Detect which cell encompasses the target text, then output its [X, Y] center coordinate. 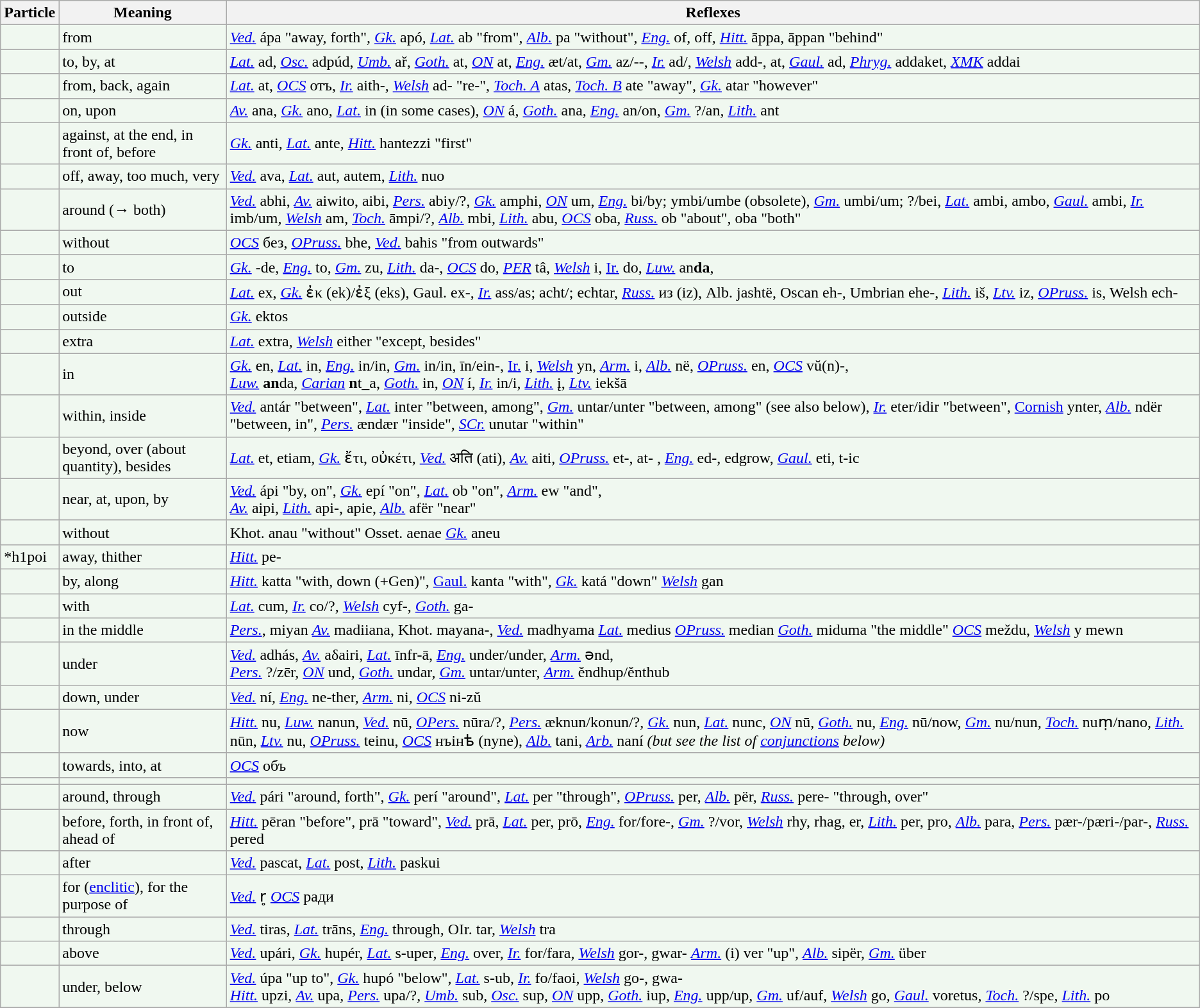
towards, into, at [142, 765]
OCS объ [713, 765]
Lat. at, OCS отъ, Ir. aith-, Welsh ad- "re-", Toch. A atas, Toch. B ate "away", Gk. atar "however" [713, 86]
Reflexes [713, 13]
near, at, upon, by [142, 499]
around, through [142, 796]
outside [142, 317]
above [142, 953]
Khot. anau "without" Osset. aenae Gk. aneu [713, 532]
from, back, again [142, 86]
Ved. ápi "by, on", Gk. epí "on", Lat. ob "on", Arm. ew "and",Av. aipi, Lith. api-, apie, Alb. afër "near" [713, 499]
under, below [142, 986]
Ved. pascat, Lat. post, Lith. paskui [713, 863]
Ved. pári "around, forth", Gk. perí "around", Lat. per "through", OPruss. per, Alb. për, Russ. pere- "through, over" [713, 796]
Av. ana, Gk. ano, Lat. in (in some cases), ON á, Goth. ana, Eng. an/on, Gm. ?/an, Lith. ant [713, 110]
around (→ both) [142, 209]
out [142, 292]
Lat. ad, Osc. adpúd, Umb. ař, Goth. at, ON at, Eng. æt/at, Gm. az/--, Ir. ad/, Welsh add-, at, Gaul. ad, Phryg. addaket, XMK addai [713, 62]
Ved. ava, Lat. aut, autem, Lith. nuo [713, 176]
beyond, over (about quantity), besides [142, 458]
Gk. anti, Lat. ante, Hitt. hantezzi "first" [713, 144]
away, thither [142, 557]
by, along [142, 581]
OCS без, OPruss. bhe, Ved. bahis "from outwards" [713, 242]
Lat. et, etiam, Gk. ἔτι, οὐκέτι, Ved. अति (ati), Av. aiti, OPruss. et-, at- , Eng. ed-, edgrow, Gaul. eti, t-ic [713, 458]
Ved. tiras, Lat. trāns, Eng. through, OIr. tar, Welsh tra [713, 929]
on, upon [142, 110]
in the middle [142, 630]
to, by, at [142, 62]
within, inside [142, 416]
Ved. adhás, Av. aδairi, Lat. īnfr-ā, Eng. under/under, Arm. ənd,Pers. ?/zēr, ON und, Goth. undar, Gm. untar/unter, Arm. ĕndhup/ĕnthub [713, 664]
Pers., miyan Av. madiiana, Khot. mayana-, Ved. madhyama Lat. medius OPruss. median Goth. miduma "the middle" OCS meždu, Welsh y mewn [713, 630]
now [142, 731]
down, under [142, 697]
with [142, 606]
Ved. upári, Gk. hupér, Lat. s-uper, Eng. over, Ir. for/fara, Welsh gor-, gwar- Arm. (i) ver "up", Alb. sipër, Gm. über [713, 953]
Ved. ní, Eng. ne-ther, Arm. ni, OCS ni-zŭ [713, 697]
Gk. ektos [713, 317]
before, forth, in front of, ahead of [142, 830]
in [142, 374]
for (enclitic), for the purpose of [142, 896]
Particle [29, 13]
off, away, too much, very [142, 176]
Hitt. katta "with, down (+Gen)", Gaul. kanta "with", Gk. katá "down" Welsh gan [713, 581]
to [142, 267]
against, at the end, in front of, before [142, 144]
through [142, 929]
Lat. extra, Welsh either "except, besides" [713, 341]
from [142, 37]
extra [142, 341]
*h1poi [29, 557]
under [142, 664]
Hitt. pe- [713, 557]
after [142, 863]
Meaning [142, 13]
Ved. r̥ OCS ради [713, 896]
Gk. -de, Eng. to, Gm. zu, Lith. da-, OCS do, PER tâ, Welsh i, Ir. do, Luw. anda, [713, 267]
Lat. cum, Ir. co/?, Welsh cyf-, Goth. ga- [713, 606]
Ved. ápa "away, forth", Gk. apó, Lat. ab "from", Alb. pa "without", Eng. of, off, Hitt. āppa, āppan "behind" [713, 37]
